From the cell containing the given text, extract its center point as [x, y] coordinate. 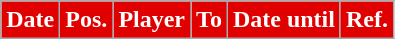
Date until [284, 20]
To [210, 20]
Pos. [86, 20]
Date [30, 20]
Player [152, 20]
Ref. [366, 20]
